Extract the (X, Y) coordinate from the center of the cell holding the provided text.  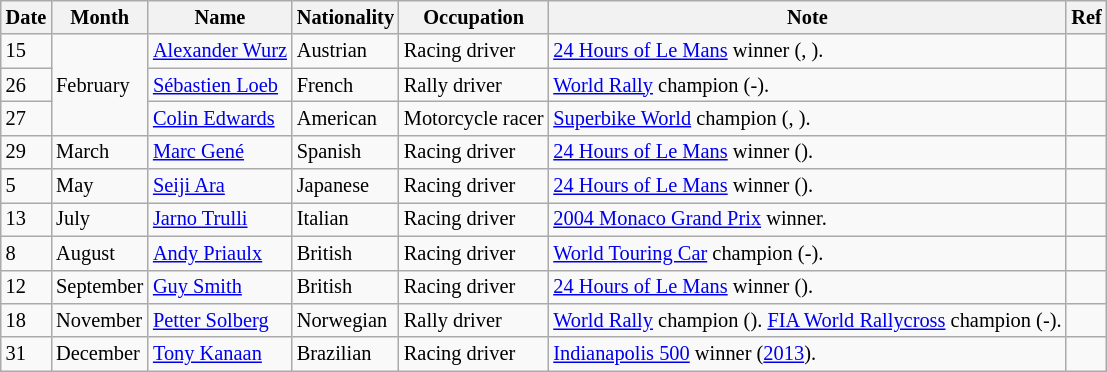
Date (26, 17)
Italian (346, 219)
Note (807, 17)
27 (26, 118)
Norwegian (346, 320)
Month (100, 17)
French (346, 85)
Petter Solberg (220, 320)
5 (26, 186)
September (100, 287)
July (100, 219)
29 (26, 152)
Brazilian (346, 354)
American (346, 118)
Alexander Wurz (220, 51)
November (100, 320)
December (100, 354)
13 (26, 219)
24 Hours of Le Mans winner (, ). (807, 51)
Motorcycle racer (474, 118)
Andy Priaulx (220, 253)
Seiji Ara (220, 186)
World Rally champion (). FIA World Rallycross champion (-). (807, 320)
World Touring Car champion (-). (807, 253)
Sébastien Loeb (220, 85)
8 (26, 253)
Superbike World champion (, ). (807, 118)
March (100, 152)
February (100, 84)
Name (220, 17)
18 (26, 320)
Japanese (346, 186)
31 (26, 354)
26 (26, 85)
2004 Monaco Grand Prix winner. (807, 219)
August (100, 253)
15 (26, 51)
Colin Edwards (220, 118)
Spanish (346, 152)
Occupation (474, 17)
Jarno Trulli (220, 219)
Austrian (346, 51)
12 (26, 287)
Ref (1086, 17)
Tony Kanaan (220, 354)
Nationality (346, 17)
Indianapolis 500 winner (2013). (807, 354)
Guy Smith (220, 287)
May (100, 186)
Marc Gené (220, 152)
World Rally champion (-). (807, 85)
